Capture the cell that displays the provided text and extract its (X, Y) central coordinate. 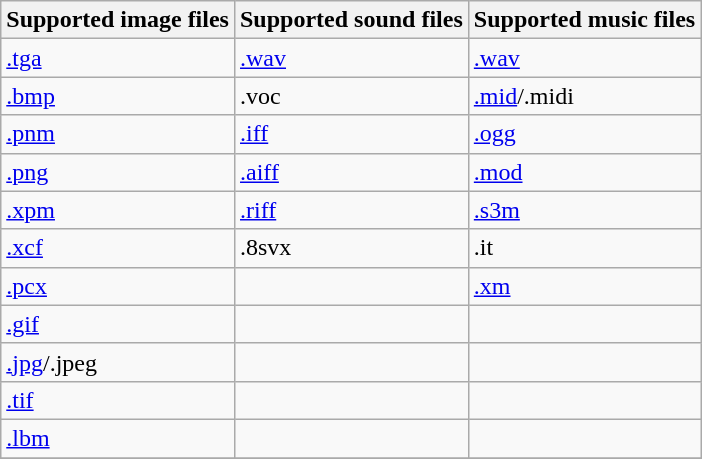
.gif (118, 324)
Supported image files (118, 20)
.aiff (351, 172)
.xpm (118, 210)
.ogg (584, 134)
.mid/.midi (584, 96)
Supported sound files (351, 20)
.pnm (118, 134)
.s3m (584, 210)
.iff (351, 134)
.png (118, 172)
.it (584, 248)
.bmp (118, 96)
.voc (351, 96)
.mod (584, 172)
.jpg/.jpeg (118, 362)
.tif (118, 400)
.tga (118, 58)
.pcx (118, 286)
.8svx (351, 248)
Supported music files (584, 20)
.xm (584, 286)
.riff (351, 210)
.lbm (118, 438)
.xcf (118, 248)
